Capture the cell that displays the provided text and extract its (X, Y) central coordinate. 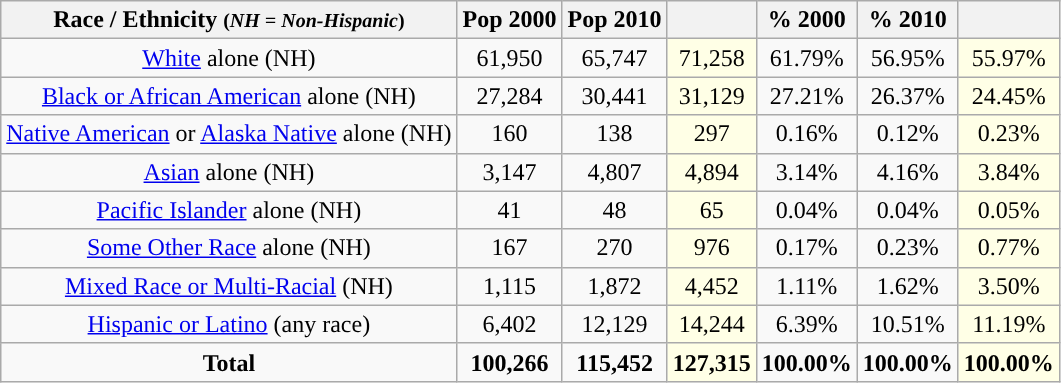
0.77% (1008, 248)
30,441 (614, 96)
0.16% (806, 134)
6.39% (806, 324)
Pop 2010 (614, 20)
0.05% (1008, 210)
% 2000 (806, 20)
4,807 (614, 172)
Native American or Alaska Native alone (NH) (229, 134)
138 (614, 134)
160 (510, 134)
11.19% (1008, 324)
297 (712, 134)
Total (229, 362)
3.14% (806, 172)
0.12% (908, 134)
4.16% (908, 172)
270 (614, 248)
Pop 2000 (510, 20)
27.21% (806, 96)
27,284 (510, 96)
3,147 (510, 172)
Hispanic or Latino (any race) (229, 324)
115,452 (614, 362)
24.45% (1008, 96)
48 (614, 210)
26.37% (908, 96)
1.62% (908, 286)
127,315 (712, 362)
71,258 (712, 58)
Asian alone (NH) (229, 172)
Some Other Race alone (NH) (229, 248)
0.17% (806, 248)
4,452 (712, 286)
167 (510, 248)
Race / Ethnicity (NH = Non-Hispanic) (229, 20)
4,894 (712, 172)
Black or African American alone (NH) (229, 96)
31,129 (712, 96)
Mixed Race or Multi-Racial (NH) (229, 286)
100,266 (510, 362)
41 (510, 210)
% 2010 (908, 20)
3.84% (1008, 172)
1.11% (806, 286)
Pacific Islander alone (NH) (229, 210)
1,872 (614, 286)
White alone (NH) (229, 58)
61,950 (510, 58)
976 (712, 248)
3.50% (1008, 286)
56.95% (908, 58)
61.79% (806, 58)
6,402 (510, 324)
10.51% (908, 324)
65 (712, 210)
12,129 (614, 324)
65,747 (614, 58)
55.97% (1008, 58)
1,115 (510, 286)
14,244 (712, 324)
